Scan for the cell matching the given text and deliver its (X, Y) coordinate at center. 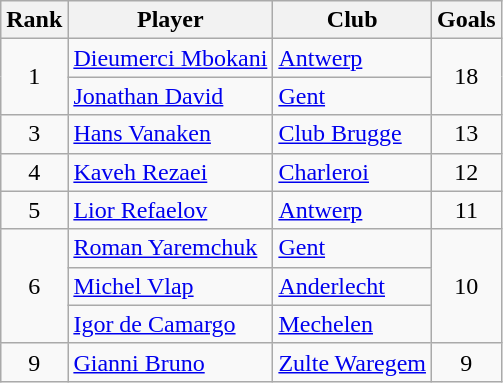
Anderlecht (352, 286)
6 (34, 286)
18 (466, 77)
Hans Vanaken (170, 134)
Goals (466, 20)
Roman Yaremchuk (170, 248)
3 (34, 134)
Club (352, 20)
Michel Vlap (170, 286)
Club Brugge (352, 134)
Jonathan David (170, 96)
Kaveh Rezaei (170, 172)
11 (466, 210)
Rank (34, 20)
Player (170, 20)
5 (34, 210)
1 (34, 77)
12 (466, 172)
Charleroi (352, 172)
4 (34, 172)
10 (466, 286)
Igor de Camargo (170, 324)
Zulte Waregem (352, 362)
Gianni Bruno (170, 362)
Dieumerci Mbokani (170, 58)
13 (466, 134)
Lior Refaelov (170, 210)
Mechelen (352, 324)
